Return [X, Y] of the center of cell containing provided text 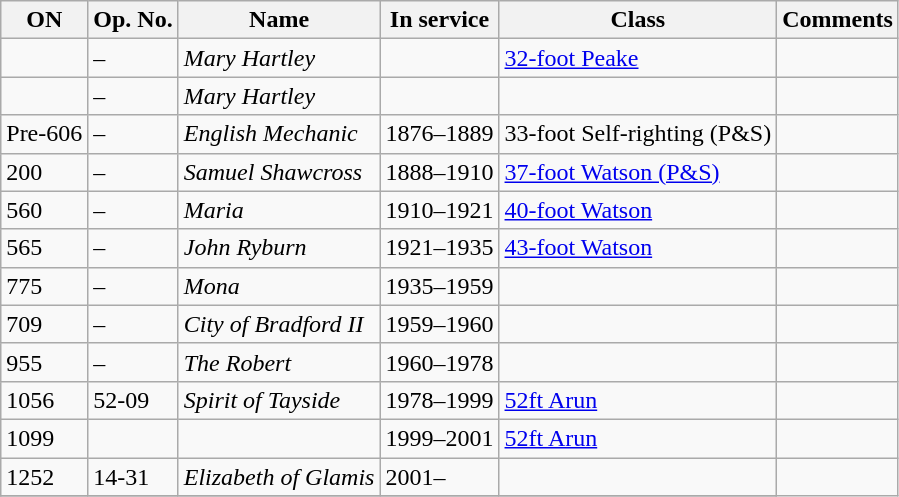
In service [440, 20]
52-09 [133, 400]
1921–1935 [440, 248]
14-31 [133, 477]
City of Bradford II [279, 324]
1935–1959 [440, 286]
560 [44, 210]
1910–1921 [440, 210]
Name [279, 20]
The Robert [279, 362]
775 [44, 286]
ON [44, 20]
1978–1999 [440, 400]
40-foot Watson [638, 210]
200 [44, 172]
43-foot Watson [638, 248]
English Mechanic [279, 134]
37-foot Watson (P&S) [638, 172]
Mona [279, 286]
Maria [279, 210]
709 [44, 324]
2001– [440, 477]
1099 [44, 438]
32-foot Peake [638, 58]
John Ryburn [279, 248]
Comments [838, 20]
1876–1889 [440, 134]
Class [638, 20]
955 [44, 362]
1888–1910 [440, 172]
565 [44, 248]
1999–2001 [440, 438]
Samuel Shawcross [279, 172]
33-foot Self-righting (P&S) [638, 134]
Op. No. [133, 20]
1056 [44, 400]
Elizabeth of Glamis [279, 477]
1252 [44, 477]
1959–1960 [440, 324]
1960–1978 [440, 362]
Spirit of Tayside [279, 400]
Pre-606 [44, 134]
